Determine the (x, y) coordinate at the center of the cell enclosing the given text.  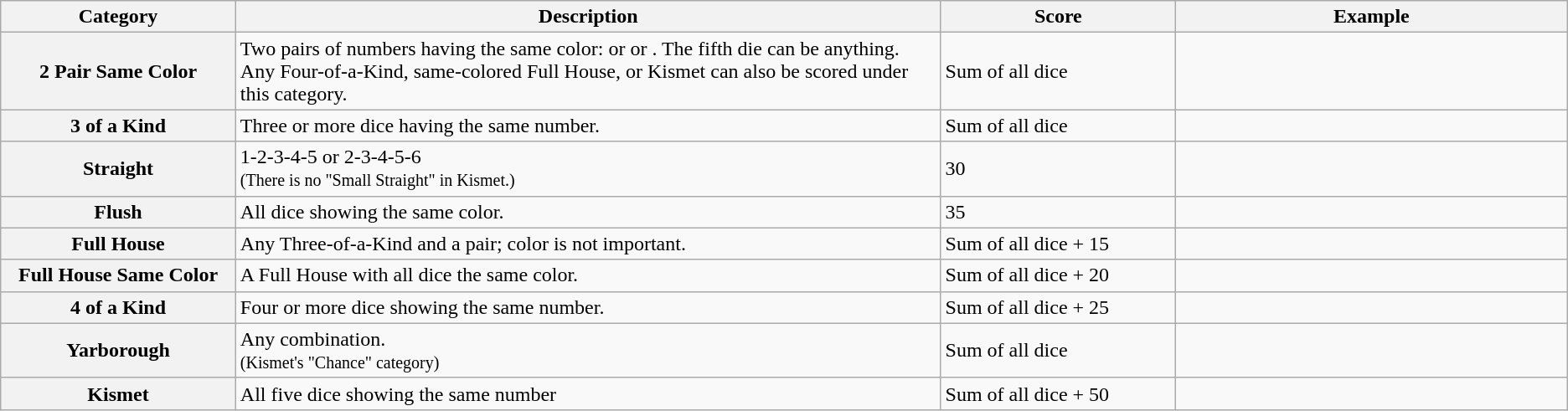
Description (588, 17)
Sum of all dice + 15 (1059, 244)
35 (1059, 212)
Example (1372, 17)
Category (119, 17)
Full House (119, 244)
Straight (119, 169)
Any Three-of-a-Kind and a pair; color is not important. (588, 244)
Any combination.(Kismet's "Chance" category) (588, 350)
Three or more dice having the same number. (588, 126)
Score (1059, 17)
4 of a Kind (119, 307)
Sum of all dice + 50 (1059, 393)
3 of a Kind (119, 126)
2 Pair Same Color (119, 71)
All five dice showing the same number (588, 393)
1-2-3-4-5 or 2-3-4-5-6(There is no "Small Straight" in Kismet.) (588, 169)
Sum of all dice + 25 (1059, 307)
Full House Same Color (119, 275)
Flush (119, 212)
Four or more dice showing the same number. (588, 307)
Kismet (119, 393)
A Full House with all dice the same color. (588, 275)
30 (1059, 169)
Sum of all dice + 20 (1059, 275)
All dice showing the same color. (588, 212)
Yarborough (119, 350)
